Return (X, Y) of the center of cell containing provided text 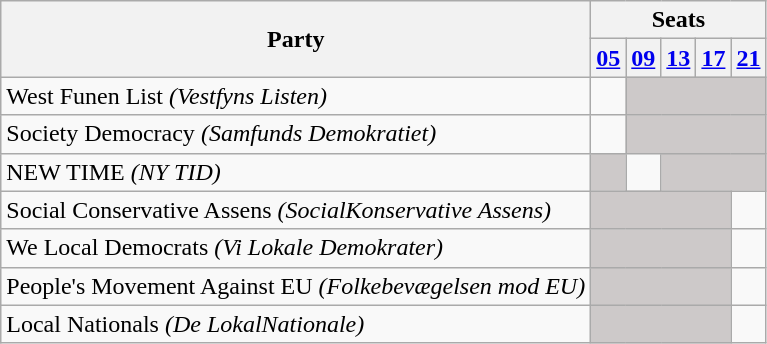
Party (296, 39)
05 (608, 58)
West Funen List (Vestfyns Listen) (296, 96)
Seats (678, 20)
21 (748, 58)
Society Democracy (Samfunds Demokratiet) (296, 134)
Local Nationals (De LokalNationale) (296, 324)
13 (678, 58)
Social Conservative Assens (SocialKonservative Assens) (296, 210)
We Local Democrats (Vi Lokale Demokrater) (296, 248)
People's Movement Against EU (Folkebevægelsen mod EU) (296, 286)
NEW TIME (NY TID) (296, 172)
09 (644, 58)
17 (714, 58)
